Capture the cell that displays the provided text and extract its [x, y] central coordinate. 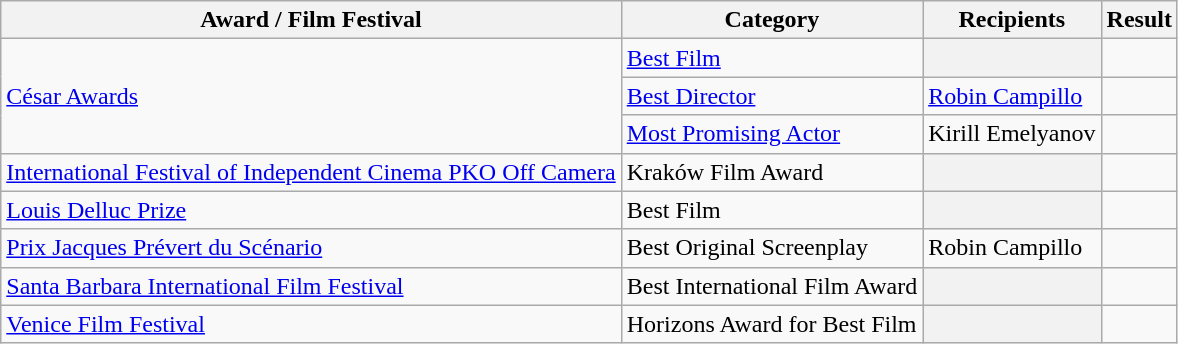
Prix Jacques Prévert du Scénario [311, 248]
Result [1139, 20]
Santa Barbara International Film Festival [311, 286]
Best Director [772, 96]
Best International Film Award [772, 286]
Horizons Award for Best Film [772, 324]
International Festival of Independent Cinema PKO Off Camera [311, 172]
Recipients [1012, 20]
Category [772, 20]
Most Promising Actor [772, 134]
Kraków Film Award [772, 172]
Best Original Screenplay [772, 248]
Award / Film Festival [311, 20]
Kirill Emelyanov [1012, 134]
Venice Film Festival [311, 324]
César Awards [311, 96]
Louis Delluc Prize [311, 210]
